Find where the given text appears and provide that cell's center as (X, Y) coordinate. 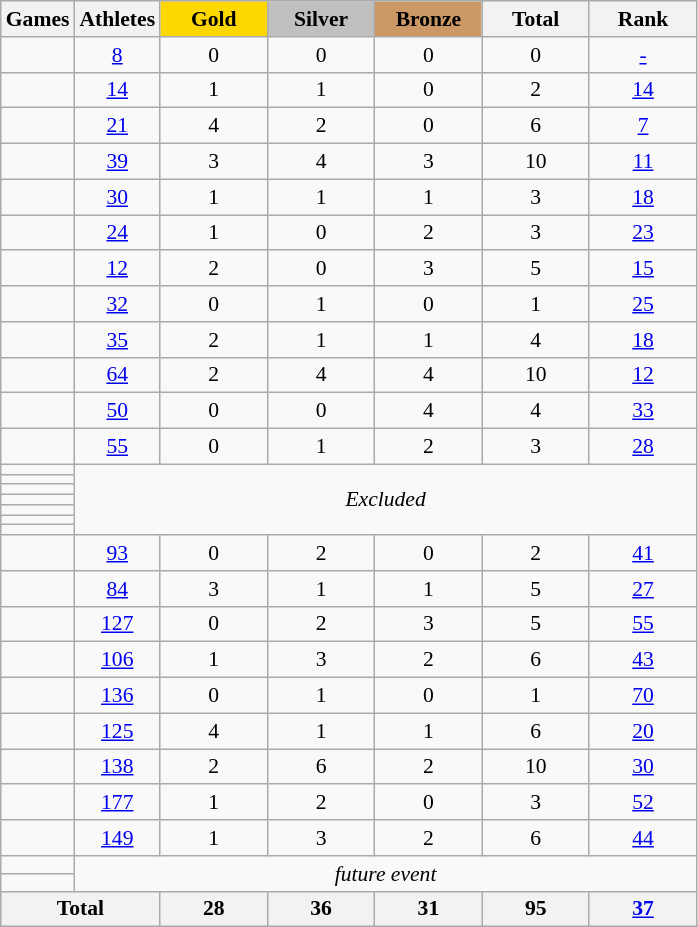
27 (642, 589)
93 (117, 553)
177 (117, 803)
36 (320, 909)
52 (642, 803)
35 (117, 340)
11 (642, 162)
84 (117, 589)
7 (642, 126)
37 (642, 909)
23 (642, 233)
25 (642, 304)
138 (117, 767)
Silver (320, 19)
64 (117, 375)
44 (642, 838)
33 (642, 411)
32 (117, 304)
70 (642, 696)
Athletes (117, 19)
50 (117, 411)
149 (117, 838)
15 (642, 269)
125 (117, 731)
136 (117, 696)
95 (536, 909)
- (642, 55)
8 (117, 55)
Gold (214, 19)
106 (117, 660)
41 (642, 553)
Games (38, 19)
127 (117, 624)
31 (428, 909)
24 (117, 233)
Excluded (385, 500)
39 (117, 162)
Bronze (428, 19)
future event (385, 874)
21 (117, 126)
20 (642, 731)
43 (642, 660)
Rank (642, 19)
